Scan for the cell matching the given text and deliver its (X, Y) coordinate at center. 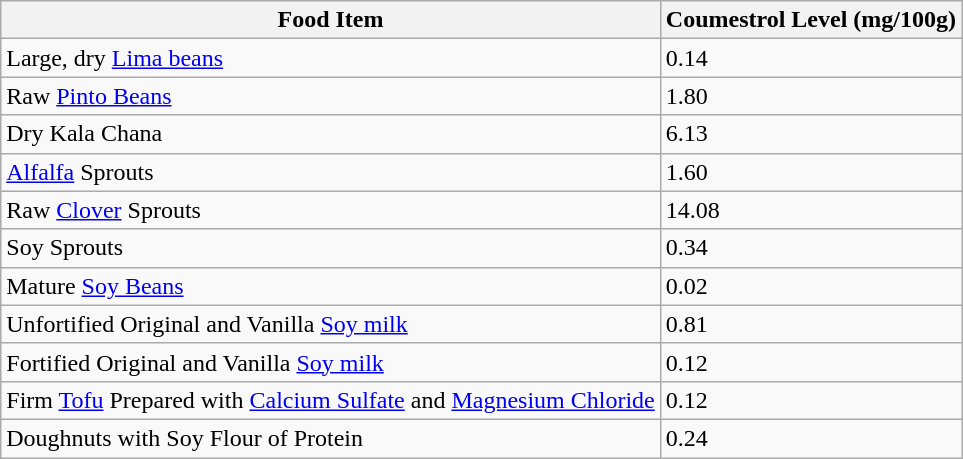
Alfalfa Sprouts (331, 172)
1.60 (810, 172)
14.08 (810, 210)
Large, dry Lima beans (331, 58)
Unfortified Original and Vanilla Soy milk (331, 324)
Fortified Original and Vanilla Soy milk (331, 362)
Raw Clover Sprouts (331, 210)
0.34 (810, 248)
Raw Pinto Beans (331, 96)
Mature Soy Beans (331, 286)
Food Item (331, 20)
Coumestrol Level (mg/100g) (810, 20)
Firm Tofu Prepared with Calcium Sulfate and Magnesium Chloride (331, 400)
0.81 (810, 324)
Doughnuts with Soy Flour of Protein (331, 438)
0.24 (810, 438)
6.13 (810, 134)
0.14 (810, 58)
1.80 (810, 96)
Dry Kala Chana (331, 134)
Soy Sprouts (331, 248)
0.02 (810, 286)
